From the cell containing the given text, extract its center point as (X, Y) coordinate. 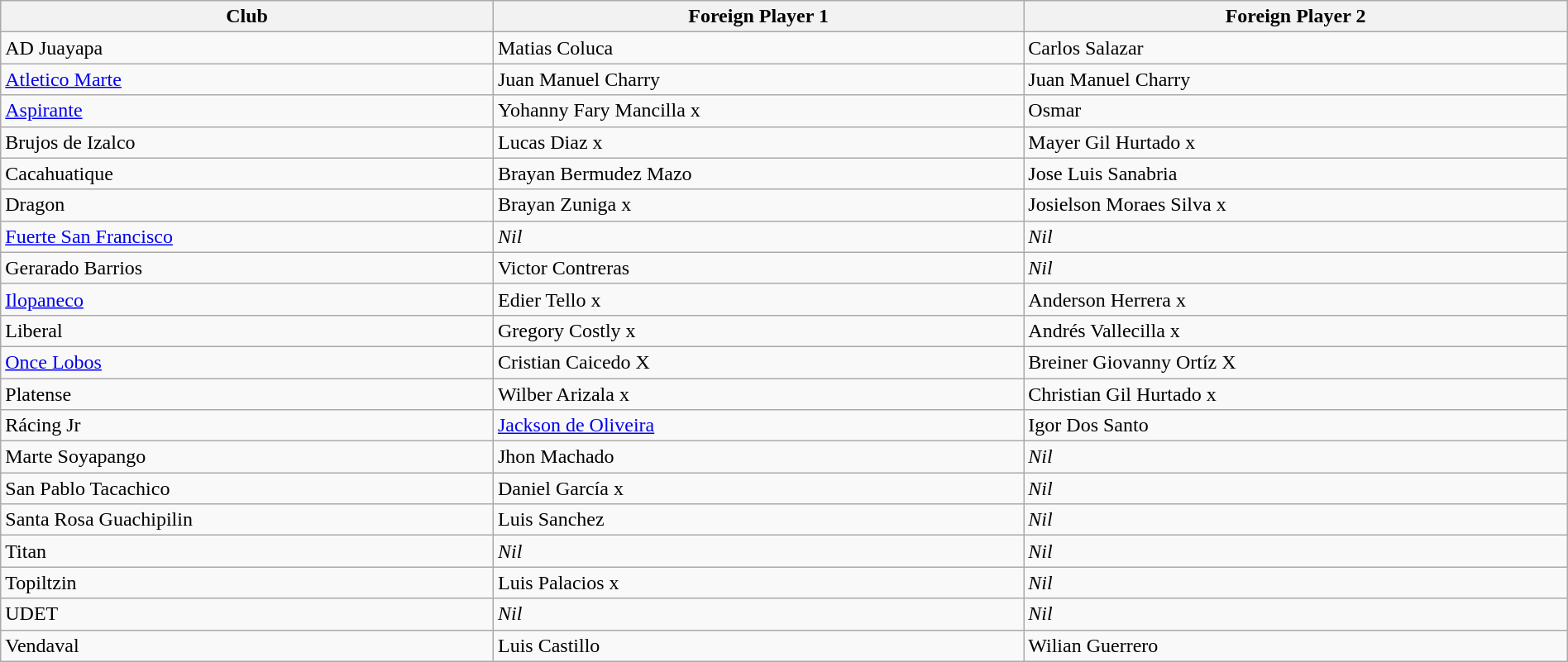
Jose Luis Sanabria (1295, 174)
Lucas Diaz x (758, 142)
Andrés Vallecilla x (1295, 331)
Foreign Player 2 (1295, 17)
Fuerte San Francisco (247, 236)
Atletico Marte (247, 79)
Brayan Bermudez Mazo (758, 174)
Osmar (1295, 111)
Edier Tello x (758, 299)
Yohanny Fary Mancilla x (758, 111)
Brayan Zuniga x (758, 205)
Wilian Guerrero (1295, 645)
Cristian Caicedo X (758, 362)
Santa Rosa Guachipilin (247, 520)
San Pablo Tacachico (247, 488)
Carlos Salazar (1295, 48)
Foreign Player 1 (758, 17)
Titan (247, 551)
Once Lobos (247, 362)
Josielson Moraes Silva x (1295, 205)
Mayer Gil Hurtado x (1295, 142)
Topiltzin (247, 583)
Jackson de Oliveira (758, 426)
Luis Castillo (758, 645)
AD Juayapa (247, 48)
Luis Palacios x (758, 583)
Aspirante (247, 111)
Platense (247, 394)
Breiner Giovanny Ortíz X (1295, 362)
Jhon Machado (758, 457)
Luis Sanchez (758, 520)
Anderson Herrera x (1295, 299)
Gerarado Barrios (247, 268)
Ilopaneco (247, 299)
Liberal (247, 331)
Victor Contreras (758, 268)
Dragon (247, 205)
Brujos de Izalco (247, 142)
Gregory Costly x (758, 331)
Matias Coluca (758, 48)
UDET (247, 614)
Igor Dos Santo (1295, 426)
Wilber Arizala x (758, 394)
Vendaval (247, 645)
Marte Soyapango (247, 457)
Club (247, 17)
Cacahuatique (247, 174)
Rácing Jr (247, 426)
Christian Gil Hurtado x (1295, 394)
Daniel García x (758, 488)
